Find where the given text appears and provide that cell's center as [X, Y] coordinate. 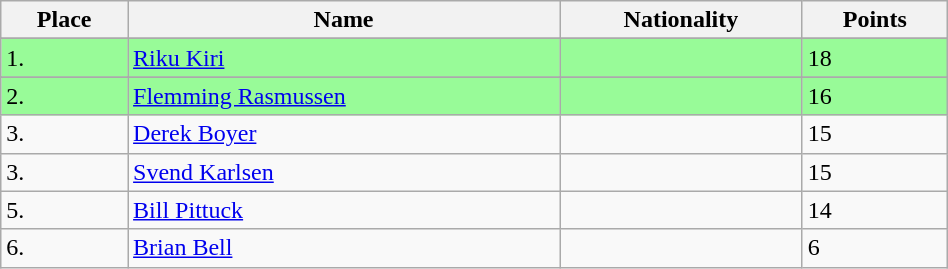
5. [64, 210]
16 [874, 96]
Points [874, 20]
Flemming Rasmussen [344, 96]
Place [64, 20]
6. [64, 248]
Brian Bell [344, 248]
Svend Karlsen [344, 172]
Nationality [682, 20]
14 [874, 210]
18 [874, 58]
Name [344, 20]
Riku Kiri [344, 58]
Derek Boyer [344, 134]
6 [874, 248]
1. [64, 58]
Bill Pittuck [344, 210]
2. [64, 96]
